Identify which cell holds the provided text, then report its (x, y) central coordinate. 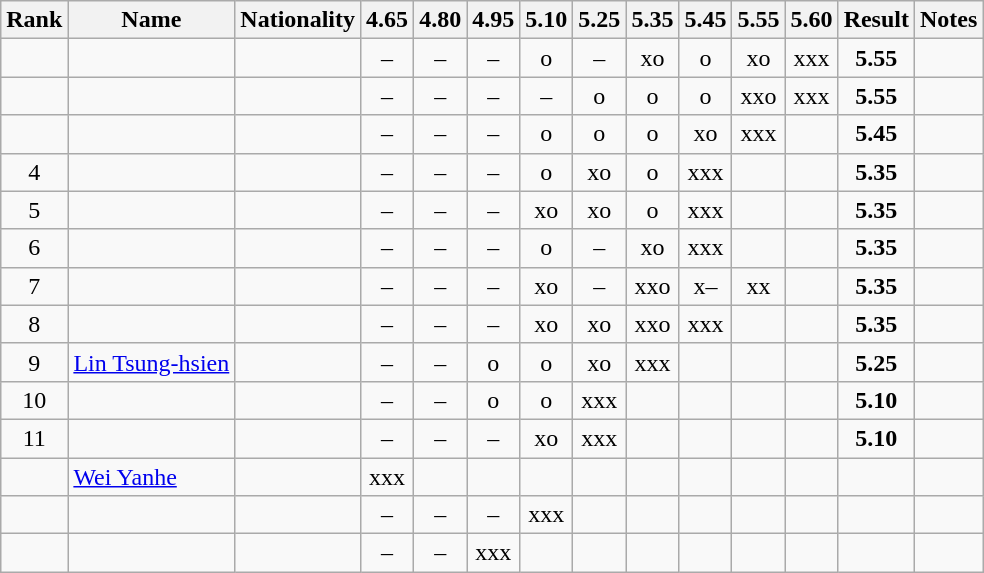
4.95 (494, 20)
4 (34, 172)
11 (34, 438)
4.80 (440, 20)
4.65 (388, 20)
x– (706, 286)
Lin Tsung-hsien (152, 362)
8 (34, 324)
7 (34, 286)
Nationality (298, 20)
Wei Yanhe (152, 477)
Name (152, 20)
xx (758, 286)
6 (34, 248)
Result (876, 20)
10 (34, 400)
9 (34, 362)
5.60 (812, 20)
Notes (949, 20)
Rank (34, 20)
5 (34, 210)
